Search for the cell housing the specified text and yield its (X, Y) center coordinate. 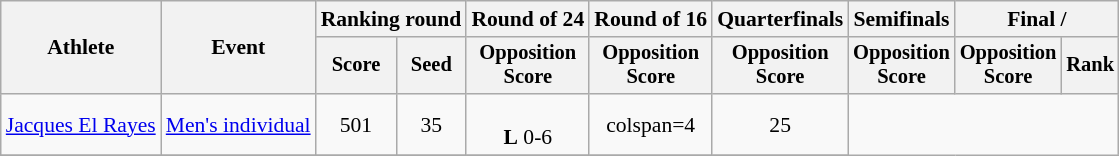
Rank (1090, 66)
Quarterfinals (780, 19)
Jacques El Rayes (81, 124)
Seed (431, 66)
colspan=4 (650, 124)
L 0-6 (528, 124)
Semifinals (902, 19)
Event (238, 48)
Final / (1037, 19)
25 (780, 124)
Athlete (81, 48)
Ranking round (392, 19)
Round of 16 (650, 19)
Score (356, 66)
Round of 24 (528, 19)
501 (356, 124)
Men's individual (238, 124)
35 (431, 124)
